Return [x, y] of the center of cell containing provided text 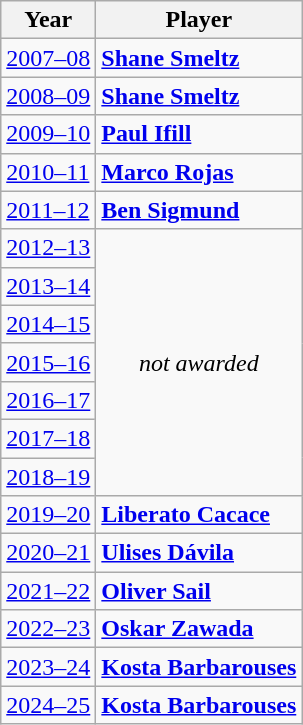
2011–12 [48, 210]
Oliver Sail [199, 591]
not awarded [199, 362]
2010–11 [48, 172]
2021–22 [48, 591]
Marco Rojas [199, 172]
2023–24 [48, 667]
2016–17 [48, 400]
2014–15 [48, 324]
2024–25 [48, 705]
2012–13 [48, 248]
Ulises Dávila [199, 553]
2020–21 [48, 553]
Year [48, 20]
2017–18 [48, 438]
Paul Ifill [199, 134]
2013–14 [48, 286]
2019–20 [48, 515]
Oskar Zawada [199, 629]
2018–19 [48, 477]
2008–09 [48, 96]
Player [199, 20]
Liberato Cacace [199, 515]
2022–23 [48, 629]
2007–08 [48, 58]
2015–16 [48, 362]
Ben Sigmund [199, 210]
2009–10 [48, 134]
